For the text-containing cell, return its midpoint in [X, Y] coordinate format. 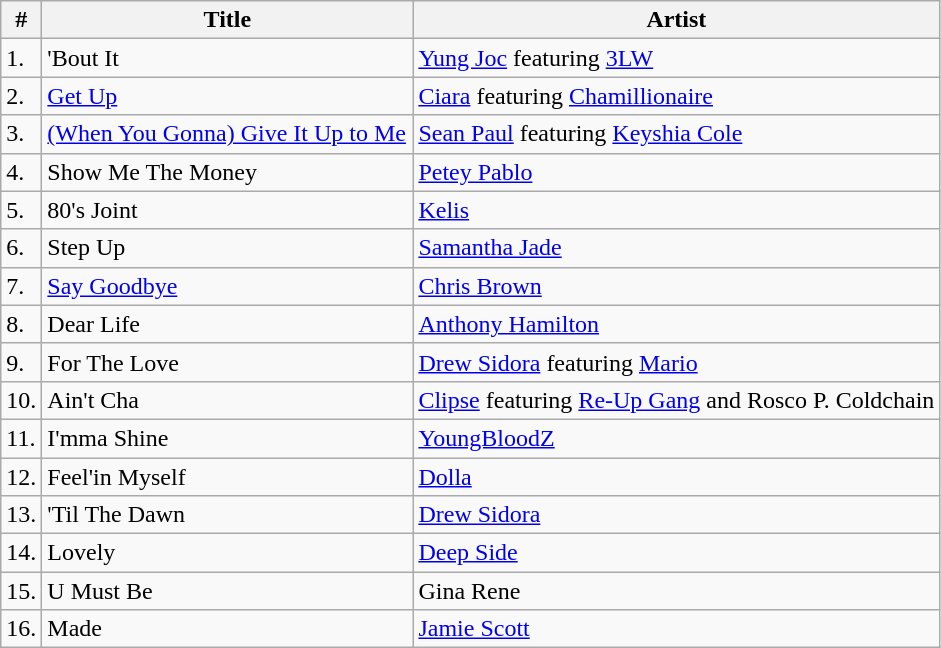
U Must Be [228, 591]
13. [22, 515]
Clipse featuring Re-Up Gang and Rosco P. Coldchain [676, 400]
3. [22, 134]
'Til The Dawn [228, 515]
Drew Sidora [676, 515]
7. [22, 286]
15. [22, 591]
80's Joint [228, 210]
9. [22, 362]
Anthony Hamilton [676, 324]
I'mma Shine [228, 438]
Feel'in Myself [228, 477]
Dear Life [228, 324]
Jamie Scott [676, 629]
Chris Brown [676, 286]
(When You Gonna) Give It Up to Me [228, 134]
Get Up [228, 96]
'Bout It [228, 58]
5. [22, 210]
10. [22, 400]
Step Up [228, 248]
YoungBloodZ [676, 438]
Show Me The Money [228, 172]
4. [22, 172]
Kelis [676, 210]
11. [22, 438]
14. [22, 553]
# [22, 20]
Ain't Cha [228, 400]
6. [22, 248]
Title [228, 20]
Made [228, 629]
1. [22, 58]
Gina Rene [676, 591]
Drew Sidora featuring Mario [676, 362]
8. [22, 324]
Samantha Jade [676, 248]
Yung Joc featuring 3LW [676, 58]
Ciara featuring Chamillionaire [676, 96]
Deep Side [676, 553]
Dolla [676, 477]
16. [22, 629]
Say Goodbye [228, 286]
Lovely [228, 553]
Petey Pablo [676, 172]
Sean Paul featuring Keyshia Cole [676, 134]
Artist [676, 20]
For The Love [228, 362]
12. [22, 477]
2. [22, 96]
